Search for the cell housing the specified text and yield its (x, y) center coordinate. 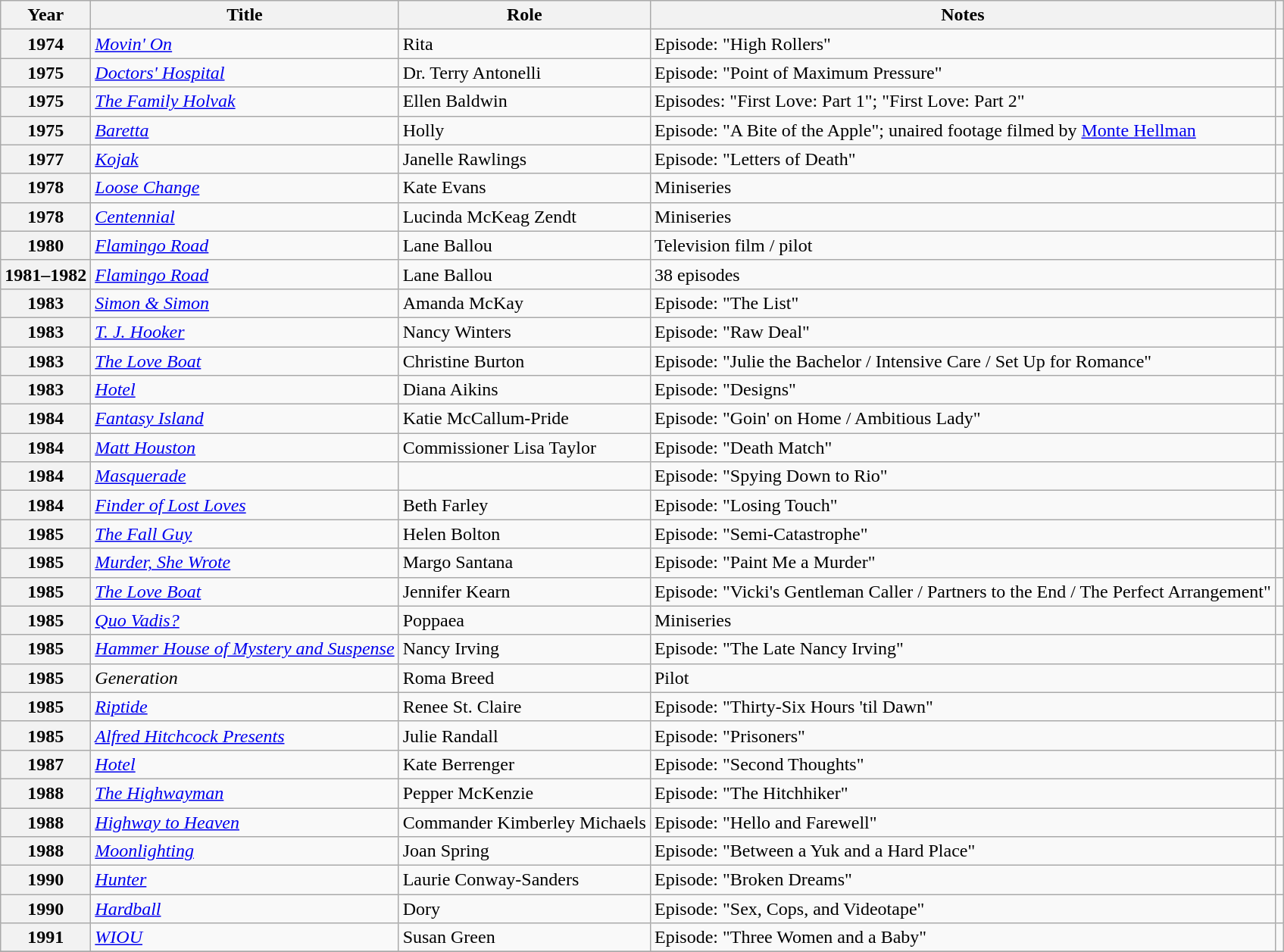
Episode: "The Hitchhiker" (962, 793)
1980 (45, 245)
Quo Vadis? (245, 620)
Episode: "The Late Nancy Irving" (962, 649)
Centennial (245, 217)
Episode: "Broken Dreams" (962, 880)
Episode: "Goin' on Home / Ambitious Lady" (962, 419)
Commander Kimberley Michaels (524, 822)
Episode: "Sex, Cops, and Videotape" (962, 909)
Generation (245, 678)
Diana Aikins (524, 390)
Susan Green (524, 938)
Episode: "Death Match" (962, 448)
Renee St. Claire (524, 707)
Baretta (245, 130)
Episode: "Three Women and a Baby" (962, 938)
Helen Bolton (524, 534)
Julie Randall (524, 735)
Lucinda McKeag Zendt (524, 217)
Episode: "Vicki's Gentleman Caller / Partners to the End / The Perfect Arrangement" (962, 591)
Episode: "Semi-Catastrophe" (962, 534)
Christine Burton (524, 361)
Episode: "Prisoners" (962, 735)
Ellen Baldwin (524, 101)
Finder of Lost Loves (245, 505)
Television film / pilot (962, 245)
Riptide (245, 707)
Poppaea (524, 620)
Dr. Terry Antonelli (524, 73)
Katie McCallum-Pride (524, 419)
Joan Spring (524, 851)
Beth Farley (524, 505)
Title (245, 15)
Pepper McKenzie (524, 793)
1987 (45, 764)
Nancy Irving (524, 649)
1974 (45, 44)
Episode: "Second Thoughts" (962, 764)
Hunter (245, 880)
Episode: "Between a Yuk and a Hard Place" (962, 851)
Margo Santana (524, 563)
Jennifer Kearn (524, 591)
The Fall Guy (245, 534)
Commissioner Lisa Taylor (524, 448)
Simon & Simon (245, 303)
Hammer House of Mystery and Suspense (245, 649)
Loose Change (245, 188)
Kojak (245, 159)
Episode: "High Rollers" (962, 44)
Episode: "Thirty-Six Hours 'til Dawn" (962, 707)
Episode: "Point of Maximum Pressure" (962, 73)
Episodes: "First Love: Part 1"; "First Love: Part 2" (962, 101)
Laurie Conway-Sanders (524, 880)
Episode: "Hello and Farewell" (962, 822)
Episode: "Raw Deal" (962, 332)
Kate Evans (524, 188)
1991 (45, 938)
WIOU (245, 938)
Masquerade (245, 476)
T. J. Hooker (245, 332)
Dory (524, 909)
Nancy Winters (524, 332)
Episode: "Spying Down to Rio" (962, 476)
Matt Houston (245, 448)
The Family Holvak (245, 101)
Hardball (245, 909)
Kate Berrenger (524, 764)
Notes (962, 15)
Roma Breed (524, 678)
1977 (45, 159)
Amanda McKay (524, 303)
Alfred Hitchcock Presents (245, 735)
Pilot (962, 678)
Highway to Heaven (245, 822)
Moonlighting (245, 851)
Holly (524, 130)
Murder, She Wrote (245, 563)
Episode: "Losing Touch" (962, 505)
Episode: "Paint Me a Murder" (962, 563)
Episode: "Designs" (962, 390)
Fantasy Island (245, 419)
Episode: "The List" (962, 303)
1981–1982 (45, 274)
Year (45, 15)
Rita (524, 44)
The Highwayman (245, 793)
Janelle Rawlings (524, 159)
Doctors' Hospital (245, 73)
Episode: "Julie the Bachelor / Intensive Care / Set Up for Romance" (962, 361)
Episode: "Letters of Death" (962, 159)
38 episodes (962, 274)
Role (524, 15)
Episode: "A Bite of the Apple"; unaired footage filmed by Monte Hellman (962, 130)
Movin' On (245, 44)
